For the text-containing cell, return its midpoint in [x, y] coordinate format. 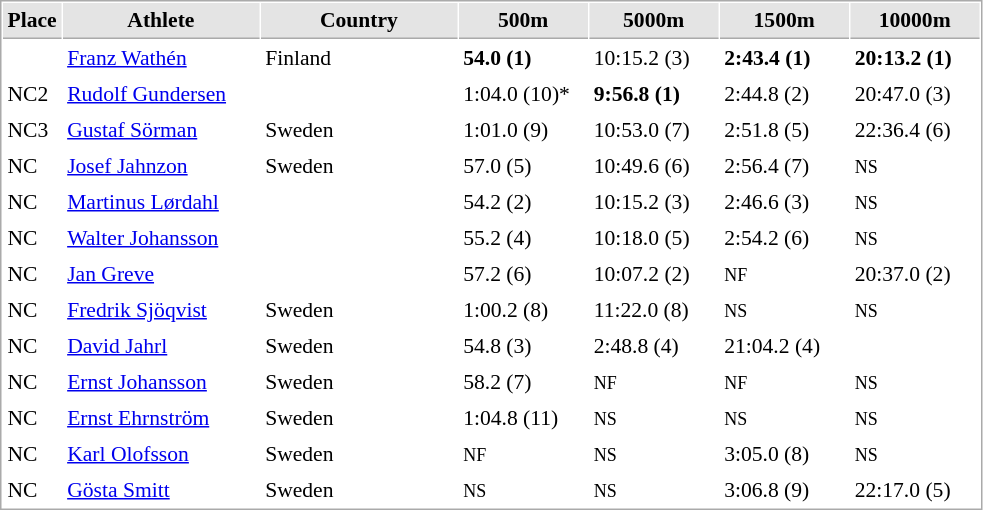
2:51.8 (5) [784, 129]
9:56.8 (1) [654, 93]
57.0 (5) [524, 165]
2:56.4 (7) [784, 165]
57.2 (6) [524, 273]
1500m [784, 21]
2:44.8 (2) [784, 93]
3:06.8 (9) [784, 489]
Jan Greve [161, 273]
54.0 (1) [524, 57]
10:53.0 (7) [654, 129]
1:04.8 (11) [524, 417]
1:01.0 (9) [524, 129]
22:36.4 (6) [914, 129]
500m [524, 21]
20:37.0 (2) [914, 273]
10:07.2 (2) [654, 273]
David Jahrl [161, 345]
Martinus Lørdahl [161, 201]
Ernst Johansson [161, 381]
2:43.4 (1) [784, 57]
22:17.0 (5) [914, 489]
Athlete [161, 21]
Walter Johansson [161, 237]
Finland [359, 57]
Country [359, 21]
Josef Jahnzon [161, 165]
20:47.0 (3) [914, 93]
Karl Olofsson [161, 453]
11:22.0 (8) [654, 309]
58.2 (7) [524, 381]
1:00.2 (8) [524, 309]
10:18.0 (5) [654, 237]
54.8 (3) [524, 345]
2:54.2 (6) [784, 237]
Gustaf Sörman [161, 129]
21:04.2 (4) [784, 345]
10:49.6 (6) [654, 165]
NC2 [32, 93]
55.2 (4) [524, 237]
Gösta Smitt [161, 489]
1:04.0 (10)* [524, 93]
54.2 (2) [524, 201]
20:13.2 (1) [914, 57]
3:05.0 (8) [784, 453]
Place [32, 21]
Ernst Ehrnström [161, 417]
5000m [654, 21]
NC3 [32, 129]
2:46.6 (3) [784, 201]
Rudolf Gundersen [161, 93]
10000m [914, 21]
Fredrik Sjöqvist [161, 309]
2:48.8 (4) [654, 345]
Franz Wathén [161, 57]
